Extract the [x, y] coordinate from the center of the cell holding the provided text.  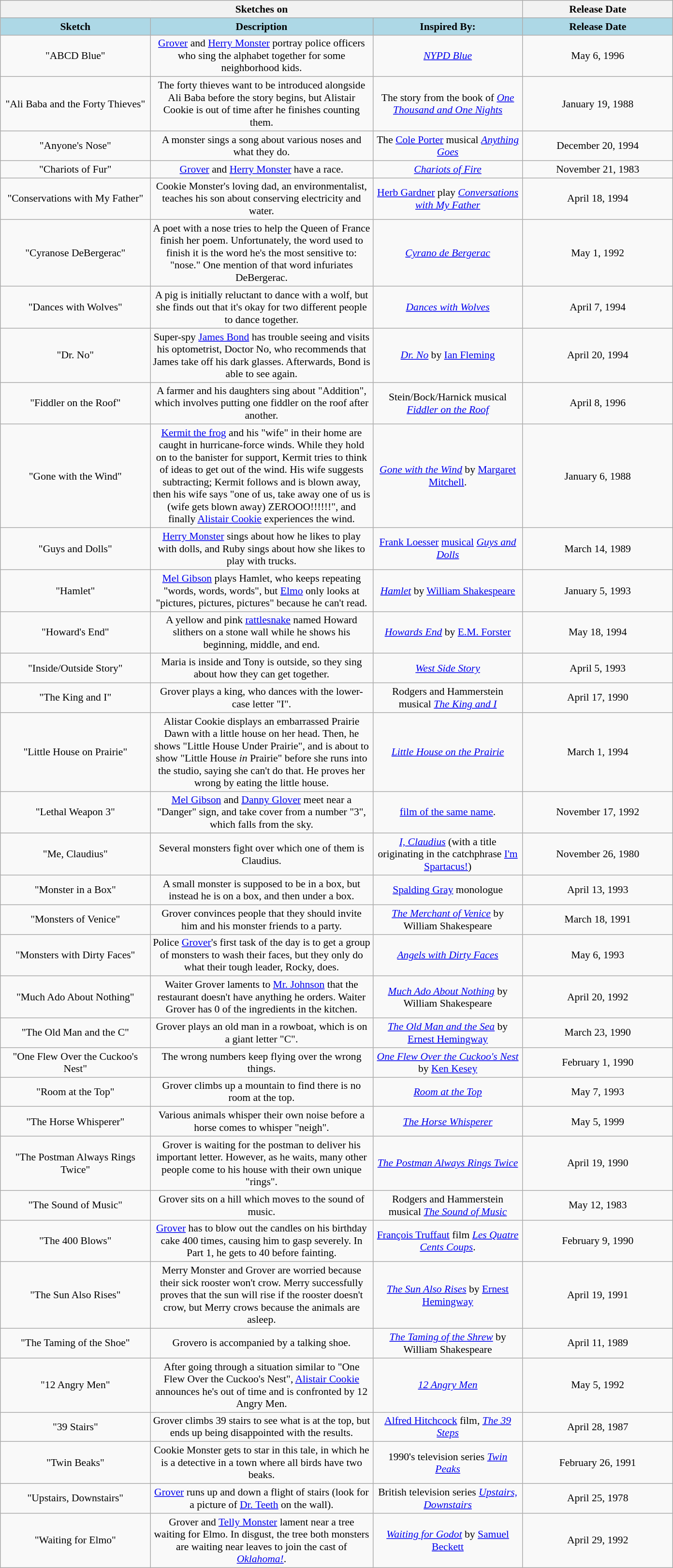
March 18, 1991 [598, 920]
Sketches on [262, 9]
"The Taming of the Shoe" [75, 1343]
"Anyone's Nose" [75, 146]
"Howard's End" [75, 632]
May 12, 1983 [598, 1205]
"ABCD Blue" [75, 56]
April 29, 1992 [598, 1540]
"Much Ado About Nothing" [75, 997]
"Monsters of Venice" [75, 920]
"Cyranose DeBergerac" [75, 253]
February 26, 1991 [598, 1463]
Waiting for Godot by Samuel Beckett [448, 1540]
"Little House on Prairie" [75, 752]
Several monsters fight over which one of them is Claudius. [262, 855]
Grover and Herry Monster portray police officers who sing the alphabet together for some neighborhood kids. [262, 56]
Spalding Gray monologue [448, 890]
Rodgers and Hammerstein musical The Sound of Music [448, 1205]
May 5, 1992 [598, 1385]
Alfred Hitchcock film, The 39 Steps [448, 1427]
The Taming of the Shrew by William Shakespeare [448, 1343]
January 6, 1988 [598, 476]
Herb Gardner play Conversations with My Father [448, 199]
March 23, 1990 [598, 1033]
May 1, 1992 [598, 253]
"Upstairs, Downstairs" [75, 1499]
"The King and I" [75, 698]
Cookie Monster gets to star in this tale, in which he is a detective in a town where all birds have two beaks. [262, 1463]
April 5, 1993 [598, 668]
May 6, 1996 [598, 56]
The wrong numbers keep flying over the wrong things. [262, 1063]
A small monster is supposed to be in a box, but instead he is on a box, and then under a box. [262, 890]
April 20, 1992 [598, 997]
"The Sound of Music" [75, 1205]
"Fiddler on the Roof" [75, 403]
West Side Story [448, 668]
"The Sun Also Rises" [75, 1295]
"Me, Claudius" [75, 855]
Much Ado About Nothing by William Shakespeare [448, 997]
Chariots of Fire [448, 169]
Grover plays an old man in a rowboat, which is on a giant letter "C". [262, 1033]
"Lethal Weapon 3" [75, 812]
"Twin Beaks" [75, 1463]
A pig is initially reluctant to dance with a wolf, but she finds out that it's okay for two different people to dance together. [262, 308]
Herry Monster sings about how he likes to play with dolls, and Ruby sings about how she likes to play with trucks. [262, 549]
February 1, 1990 [598, 1063]
Grover climbs up a mountain to find there is no room at the top. [262, 1092]
The Merchant of Venice by William Shakespeare [448, 920]
Mel Gibson plays Hamlet, who keeps repeating "words, words, words", but Elmo only looks at "pictures, pictures, pictures" because he can't read. [262, 591]
Sketch [75, 27]
The Postman Always Rings Twice [448, 1163]
April 19, 1990 [598, 1163]
NYPD Blue [448, 56]
November 26, 1980 [598, 855]
Hamlet by William Shakespeare [448, 591]
"Conservations with My Father" [75, 199]
April 13, 1993 [598, 890]
Mel Gibson and Danny Glover meet near a "Danger" sign, and take cover from a number "3", which falls from the sky. [262, 812]
"Chariots of Fur" [75, 169]
January 5, 1993 [598, 591]
Grovero is accompanied by a talking shoe. [262, 1343]
A monster sings a song about various noses and what they do. [262, 146]
Maria is inside and Tony is outside, so they sing about how they can get together. [262, 668]
April 8, 1996 [598, 403]
"Ali Baba and the Forty Thieves" [75, 104]
"Gone with the Wind" [75, 476]
The Horse Whisperer [448, 1122]
April 7, 1994 [598, 308]
A farmer and his daughters sing about "Addition", which involves putting one fiddler on the roof after another. [262, 403]
April 19, 1991 [598, 1295]
Rodgers and Hammerstein musical The King and I [448, 698]
I, Claudius (with a title originating in the catchphrase I'm Spartacus!) [448, 855]
Police Grover's first task of the day is to get a group of monsters to wash their faces, but they only do what their tough leader, Rocky, does. [262, 955]
May 7, 1993 [598, 1092]
Little House on the Prairie [448, 752]
March 1, 1994 [598, 752]
Waiter Grover laments to Mr. Johnson that the restaurant doesn't have anything he orders. Waiter Grover has 0 of the ingredients in the kitchen. [262, 997]
"The Old Man and the C" [75, 1033]
The story from the book of One Thousand and One Nights [448, 104]
"Inside/Outside Story" [75, 668]
April 20, 1994 [598, 355]
"Guys and Dolls" [75, 549]
April 25, 1978 [598, 1499]
Cyrano de Bergerac [448, 253]
March 14, 1989 [598, 549]
May 6, 1993 [598, 955]
"Room at the Top" [75, 1092]
"Hamlet" [75, 591]
"Waiting for Elmo" [75, 1540]
"Dr. No" [75, 355]
"The Horse Whisperer" [75, 1122]
"One Flew Over the Cuckoo's Nest" [75, 1063]
January 19, 1988 [598, 104]
November 17, 1992 [598, 812]
film of the same name. [448, 812]
"39 Stairs" [75, 1427]
Inspired By: [448, 27]
British television series Upstairs, Downstairs [448, 1499]
Grover climbs 39 stairs to see what is at the top, but ends up being disappointed with the results. [262, 1427]
Frank Loesser musical Guys and Dolls [448, 549]
February 9, 1990 [598, 1241]
Grover convinces people that they should invite him and his monster friends to a party. [262, 920]
Grover and Herry Monster have a race. [262, 169]
A yellow and pink rattlesnake named Howard slithers on a stone wall while he shows his beginning, middle, and end. [262, 632]
The Sun Also Rises by Ernest Hemingway [448, 1295]
Dr. No by Ian Fleming [448, 355]
Grover sits on a hill which moves to the sound of music. [262, 1205]
The Old Man and the Sea by Ernest Hemingway [448, 1033]
Dances with Wolves [448, 308]
November 21, 1983 [598, 169]
Description [262, 27]
Gone with the Wind by Margaret Mitchell. [448, 476]
Cookie Monster's loving dad, an environmentalist, teaches his son about conserving electricity and water. [262, 199]
Grover has to blow out the candles on his birthday cake 400 times, causing him to gasp severely. In Part 1, he gets to 40 before fainting. [262, 1241]
The Cole Porter musical Anything Goes [448, 146]
Room at the Top [448, 1092]
One Flew Over the Cuckoo's Nest by Ken Kesey [448, 1063]
"Monsters with Dirty Faces" [75, 955]
Stein/Bock/Harnick musical Fiddler on the Roof [448, 403]
Grover plays a king, who dances with the lower-case letter "I". [262, 698]
François Truffaut film Les Quatre Cents Coups. [448, 1241]
Grover runs up and down a flight of stairs (look for a picture of Dr. Teeth on the wall). [262, 1499]
"The 400 Blows" [75, 1241]
April 17, 1990 [598, 698]
May 5, 1999 [598, 1122]
"12 Angry Men" [75, 1385]
April 11, 1989 [598, 1343]
Various animals whisper their own noise before a horse comes to whisper "neigh". [262, 1122]
1990's television series Twin Peaks [448, 1463]
April 18, 1994 [598, 199]
Howards End by E.M. Forster [448, 632]
12 Angry Men [448, 1385]
"Dances with Wolves" [75, 308]
December 20, 1994 [598, 146]
Angels with Dirty Faces [448, 955]
"The Postman Always Rings Twice" [75, 1163]
April 28, 1987 [598, 1427]
"Monster in a Box" [75, 890]
May 18, 1994 [598, 632]
